Scan for the cell matching the given text and deliver its (X, Y) coordinate at center. 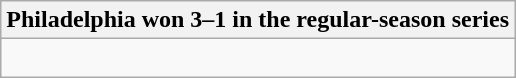
Philadelphia won 3–1 in the regular-season series (258, 20)
